Output the [X, Y] coordinate of the center of the cell containing the given text.  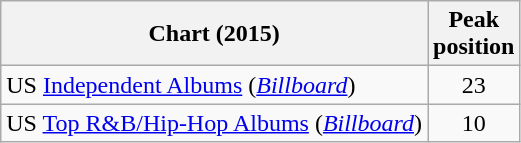
US Independent Albums (Billboard) [214, 85]
US Top R&B/Hip-Hop Albums (Billboard) [214, 123]
23 [474, 85]
10 [474, 123]
Peakposition [474, 34]
Chart (2015) [214, 34]
